Search for the cell housing the specified text and yield its [X, Y] center coordinate. 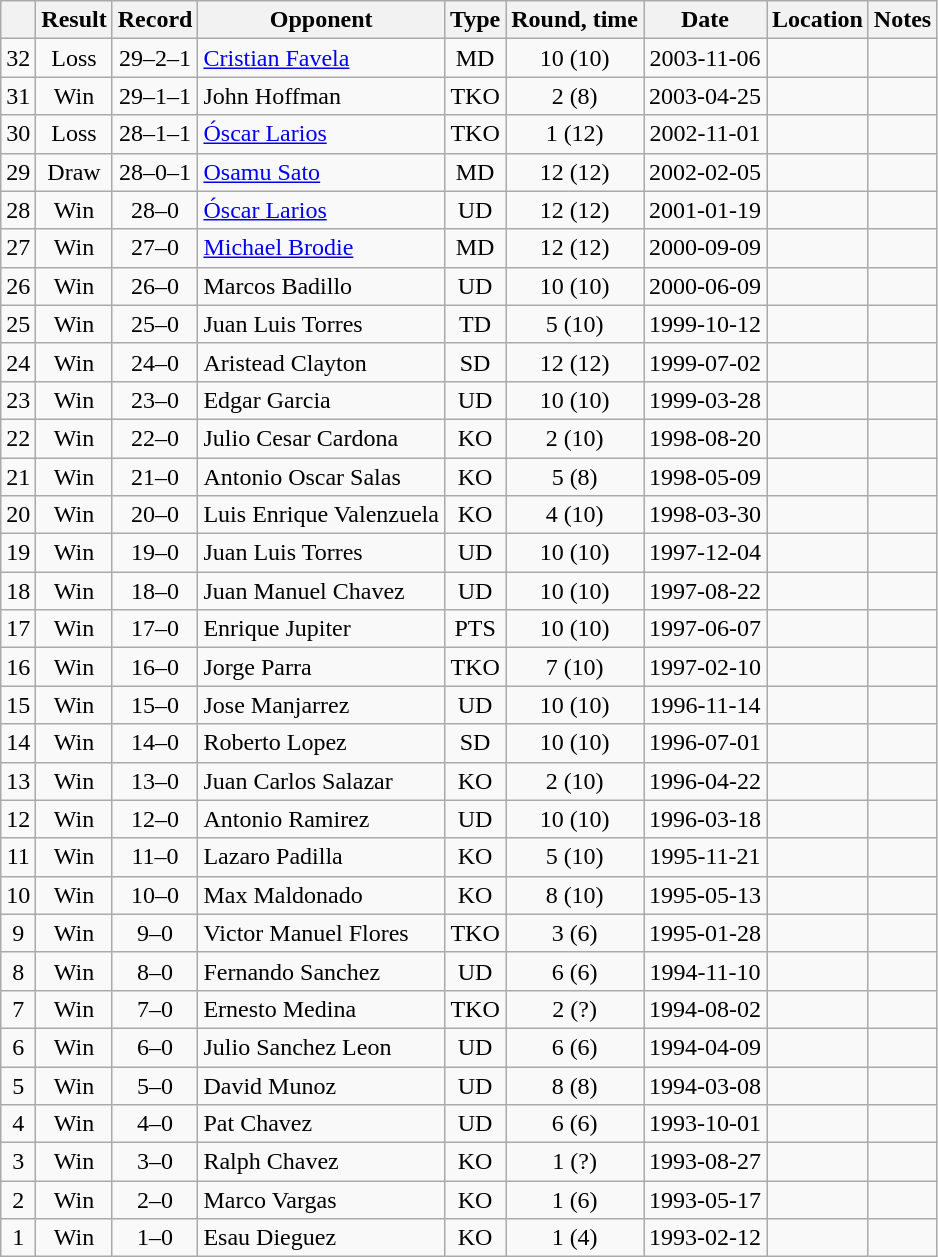
21–0 [155, 477]
1999-10-12 [706, 324]
13 [18, 781]
15–0 [155, 705]
2 (?) [575, 1009]
28–0–1 [155, 172]
1 (12) [575, 134]
28–1–1 [155, 134]
1996-07-01 [706, 743]
23 [18, 400]
Fernando Sanchez [322, 971]
Jose Manjarrez [322, 705]
1994-11-10 [706, 971]
19–0 [155, 553]
Location [818, 20]
1993-05-17 [706, 1200]
3 [18, 1162]
1999-03-28 [706, 400]
2–0 [155, 1200]
7 (10) [575, 667]
1995-05-13 [706, 895]
Roberto Lopez [322, 743]
2000-09-09 [706, 248]
Lazaro Padilla [322, 857]
20 [18, 515]
15 [18, 705]
1996-04-22 [706, 781]
14–0 [155, 743]
1994-03-08 [706, 1085]
1–0 [155, 1238]
12–0 [155, 819]
4 [18, 1124]
17–0 [155, 629]
28 [18, 210]
16 [18, 667]
2002-11-01 [706, 134]
12 [18, 819]
17 [18, 629]
Esau Dieguez [322, 1238]
2003-04-25 [706, 96]
1 (?) [575, 1162]
David Munoz [322, 1085]
19 [18, 553]
27–0 [155, 248]
Round, time [575, 20]
20–0 [155, 515]
1995-11-21 [706, 857]
18 [18, 591]
1997-12-04 [706, 553]
29 [18, 172]
8 (10) [575, 895]
5–0 [155, 1085]
8 (8) [575, 1085]
25–0 [155, 324]
26 [18, 286]
Jorge Parra [322, 667]
27 [18, 248]
1 (4) [575, 1238]
Pat Chavez [322, 1124]
1 (6) [575, 1200]
Cristian Favela [322, 58]
25 [18, 324]
13–0 [155, 781]
Julio Cesar Cardona [322, 438]
1994-08-02 [706, 1009]
22 [18, 438]
TD [474, 324]
1998-08-20 [706, 438]
Michael Brodie [322, 248]
1997-02-10 [706, 667]
6–0 [155, 1047]
5 [18, 1085]
6 [18, 1047]
1994-04-09 [706, 1047]
Victor Manuel Flores [322, 933]
9 [18, 933]
2 (8) [575, 96]
5 (8) [575, 477]
1999-07-02 [706, 362]
Antonio Oscar Salas [322, 477]
24 [18, 362]
Type [474, 20]
Opponent [322, 20]
Marco Vargas [322, 1200]
Max Maldonado [322, 895]
1995-01-28 [706, 933]
10 [18, 895]
Juan Carlos Salazar [322, 781]
8 [18, 971]
16–0 [155, 667]
11 [18, 857]
7–0 [155, 1009]
26–0 [155, 286]
11–0 [155, 857]
22–0 [155, 438]
9–0 [155, 933]
1998-03-30 [706, 515]
2003-11-06 [706, 58]
10–0 [155, 895]
2001-01-19 [706, 210]
2 [18, 1200]
23–0 [155, 400]
21 [18, 477]
Enrique Jupiter [322, 629]
Draw [74, 172]
Date [706, 20]
1 [18, 1238]
4–0 [155, 1124]
Antonio Ramirez [322, 819]
Ernesto Medina [322, 1009]
Edgar Garcia [322, 400]
28–0 [155, 210]
1996-03-18 [706, 819]
PTS [474, 629]
Notes [902, 20]
8–0 [155, 971]
Marcos Badillo [322, 286]
Luis Enrique Valenzuela [322, 515]
4 (10) [575, 515]
32 [18, 58]
2002-02-05 [706, 172]
1998-05-09 [706, 477]
30 [18, 134]
John Hoffman [322, 96]
Result [74, 20]
2000-06-09 [706, 286]
18–0 [155, 591]
Record [155, 20]
7 [18, 1009]
1997-06-07 [706, 629]
Ralph Chavez [322, 1162]
1997-08-22 [706, 591]
Juan Manuel Chavez [322, 591]
29–2–1 [155, 58]
Osamu Sato [322, 172]
14 [18, 743]
3 (6) [575, 933]
1993-08-27 [706, 1162]
3–0 [155, 1162]
1993-02-12 [706, 1238]
24–0 [155, 362]
31 [18, 96]
1993-10-01 [706, 1124]
Julio Sanchez Leon [322, 1047]
Aristead Clayton [322, 362]
1996-11-14 [706, 705]
29–1–1 [155, 96]
